For the text-containing cell, return its midpoint in [x, y] coordinate format. 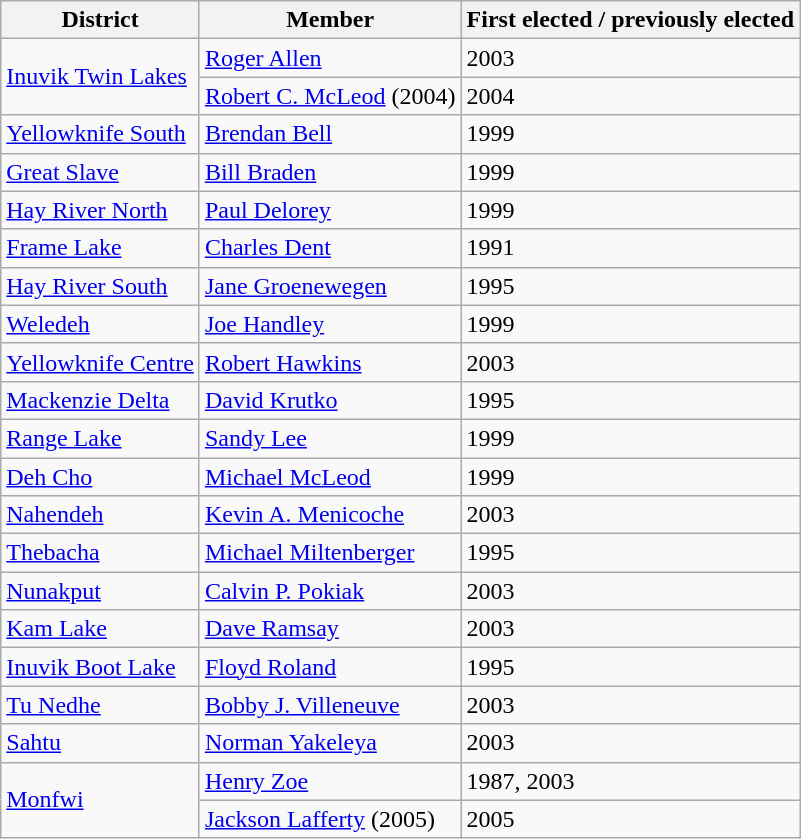
Mackenzie Delta [100, 400]
Member [330, 20]
Deh Cho [100, 477]
Kam Lake [100, 629]
Weledeh [100, 324]
Yellowknife Centre [100, 362]
1987, 2003 [630, 781]
David Krutko [330, 400]
Michael Miltenberger [330, 553]
Sahtu [100, 743]
Charles Dent [330, 248]
Sandy Lee [330, 438]
Great Slave [100, 172]
Bobby J. Villeneuve [330, 705]
Frame Lake [100, 248]
2004 [630, 96]
Brendan Bell [330, 134]
Henry Zoe [330, 781]
Hay River North [100, 210]
Nahendeh [100, 515]
Yellowknife South [100, 134]
District [100, 20]
Paul Delorey [330, 210]
Roger Allen [330, 58]
Dave Ramsay [330, 629]
Inuvik Twin Lakes [100, 77]
Joe Handley [330, 324]
Robert Hawkins [330, 362]
Kevin A. Menicoche [330, 515]
Hay River South [100, 286]
Monfwi [100, 800]
Norman Yakeleya [330, 743]
Nunakput [100, 591]
2005 [630, 819]
Jackson Lafferty (2005) [330, 819]
Bill Braden [330, 172]
Robert C. McLeod (2004) [330, 96]
Michael McLeod [330, 477]
Floyd Roland [330, 667]
Thebacha [100, 553]
First elected / previously elected [630, 20]
Inuvik Boot Lake [100, 667]
Tu Nedhe [100, 705]
1991 [630, 248]
Calvin P. Pokiak [330, 591]
Range Lake [100, 438]
Jane Groenewegen [330, 286]
